Capture the cell that displays the provided text and extract its [x, y] central coordinate. 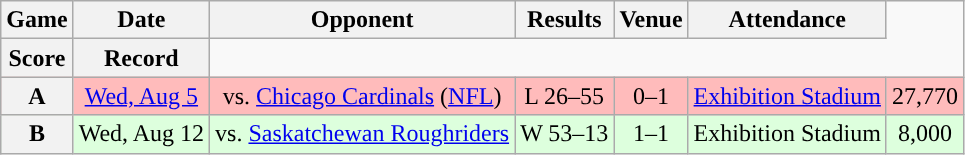
W 53–13 [564, 134]
Opponent [362, 20]
1–1 [651, 134]
Attendance [787, 20]
Date [141, 20]
L 26–55 [564, 96]
8,000 [924, 134]
Wed, Aug 5 [141, 96]
Score [37, 58]
Record [141, 58]
Game [37, 20]
A [37, 96]
vs. Chicago Cardinals (NFL) [362, 96]
Results [564, 20]
B [37, 134]
vs. Saskatchewan Roughriders [362, 134]
27,770 [924, 96]
0–1 [651, 96]
Wed, Aug 12 [141, 134]
Venue [651, 20]
